Return (X, Y) of the center of cell containing provided text 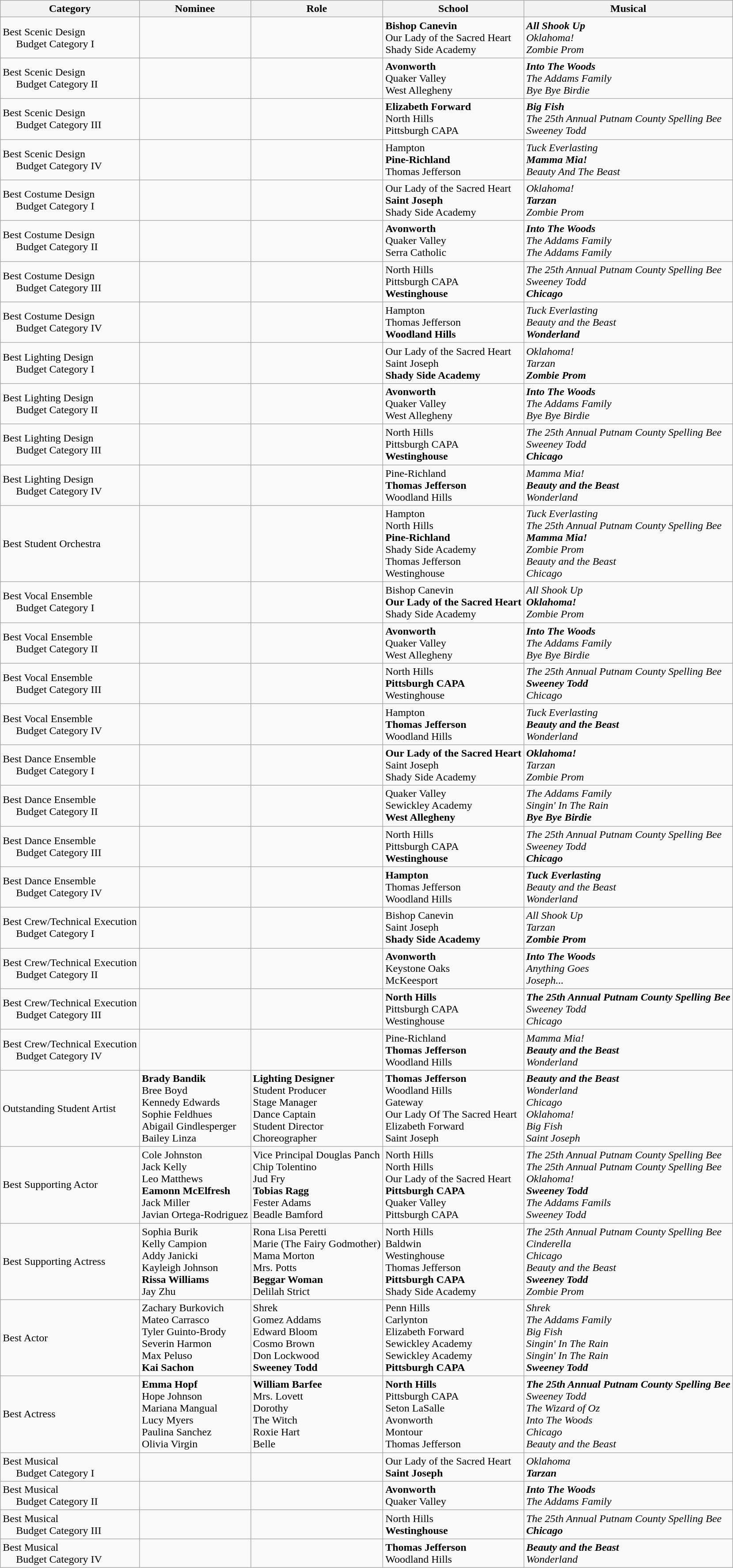
Best Crew/Technical Execution Budget Category III (70, 1009)
Best Crew/Technical Execution Budget Category IV (70, 1050)
Rona Lisa PerettiMarie (The Fairy Godmother)Mama MortonMrs. PottsBeggar WomanDelilah Strict (317, 1261)
Best Musical Budget Category III (70, 1525)
Into The WoodsAnything GoesJoseph... (628, 968)
Bishop CanevinSaint JosephShady Side Academy (453, 928)
North HillsWestinghouse (453, 1525)
Musical (628, 9)
Best Lighting Design Budget Category II (70, 403)
The 25th Annual Putnam County Spelling BeeCinderellaChicagoBeauty and the BeastSweeney ToddZombie Prom (628, 1261)
North HillsPittsburgh CAPASeton LaSalleAvonworthMontourThomas Jefferson (453, 1414)
Best Costume Design Budget Category IV (70, 322)
Thomas JeffersonWoodland HillsGatewayOur Lady Of The Sacred HeartElizabeth ForwardSaint Joseph (453, 1108)
Best Dance Ensemble Budget Category I (70, 765)
The 25th Annual Putnam County Spelling BeeSweeney ToddThe Wizard of OzInto The WoodsChicagoBeauty and the Beast (628, 1414)
Big FishThe 25th Annual Putnam County Spelling BeeSweeney Todd (628, 119)
Emma HopfHope JohnsonMariana MangualLucy MyersPaulina SanchezOlivia Virgin (195, 1414)
Best Scenic Design Budget Category III (70, 119)
Into The WoodsThe Addams FamilyThe Addams Family (628, 241)
ShrekGomez AddamsEdward BloomCosmo BrownDon LockwoodSweeney Todd (317, 1338)
Best Student Orchestra (70, 544)
Best Musical Budget Category II (70, 1496)
Best Costume Design Budget Category I (70, 200)
Best Costume Design Budget Category II (70, 241)
Category (70, 9)
Outstanding Student Artist (70, 1108)
The Addams FamilySingin' In The RainBye Bye Birdie (628, 806)
Best Actor (70, 1338)
Best Lighting Design Budget Category III (70, 444)
Zachary BurkovichMateo CarrascoTyler Guinto-BrodySeverin HarmonMax PelusoKai Sachon (195, 1338)
Nominee (195, 9)
Quaker ValleySewickley AcademyWest Allegheny (453, 806)
Best Scenic Design Budget Category IV (70, 160)
Best Crew/Technical Execution Budget Category II (70, 968)
Best Supporting Actor (70, 1184)
All Shook UpTarzanZombie Prom (628, 928)
School (453, 9)
Into The WoodsThe Addams Family (628, 1496)
Elizabeth ForwardNorth HillsPittsburgh CAPA (453, 119)
Beauty and the BeastWonderlandChicagoOklahoma!Big FishSaint Joseph (628, 1108)
HamptonPine-RichlandThomas Jefferson (453, 160)
Best Vocal Ensemble Budget Category III (70, 684)
Best Actress (70, 1414)
Penn HillsCarlyntonElizabeth ForwardSewickley AcademySewickley AcademyPittsburgh CAPA (453, 1338)
HamptonNorth HillsPine-RichlandShady Side AcademyThomas JeffersonWestinghouse (453, 544)
Sophia BurikKelly CampionAddy JanickiKayleigh JohnsonRissa WilliamsJay Zhu (195, 1261)
AvonworthKeystone OaksMcKeesport (453, 968)
North HillsBaldwinWestinghouseThomas JeffersonPittsburgh CAPAShady Side Academy (453, 1261)
Tuck EverlastingThe 25th Annual Putnam County Spelling BeeMamma Mia!Zombie PromBeauty and the BeastChicago (628, 544)
Best Dance Ensemble Budget Category III (70, 846)
Best Scenic Design Budget Category II (70, 78)
Role (317, 9)
Lighting DesignerStudent ProducerStage ManagerDance CaptainStudent DirectorChoreographer (317, 1108)
AvonworthQuaker ValleySerra Catholic (453, 241)
ShrekThe Addams FamilyBig FishSingin' In The RainSingin' In The RainSweeney Todd (628, 1338)
Beauty and the BeastWonderland (628, 1553)
Best Lighting Design Budget Category IV (70, 485)
Best Vocal Ensemble Budget Category I (70, 602)
Best Musical Budget Category IV (70, 1553)
Best Vocal Ensemble Budget Category IV (70, 724)
Best Supporting Actress (70, 1261)
AvonworthQuaker Valley (453, 1496)
Best Lighting Design Budget Category I (70, 363)
Best Costume Design Budget Category III (70, 282)
Our Lady of the Sacred HeartSaint Joseph (453, 1467)
Best Crew/Technical Execution Budget Category I (70, 928)
The 25th Annual Putnam County Spelling BeeChicago (628, 1525)
Tuck EverlastingMamma Mia!Beauty And The Beast (628, 160)
Cole JohnstonJack KellyLeo MatthewsEamonn McElfreshJack MillerJavian Ortega-Rodriguez (195, 1184)
Best Dance Ensemble Budget Category IV (70, 887)
Best Musical Budget Category I (70, 1467)
Best Dance Ensemble Budget Category II (70, 806)
Brady BandikBree BoydKennedy EdwardsSophie FeldhuesAbigail GindlespergerBailey Linza (195, 1108)
William BarfeeMrs. LovettDorothyThe WitchRoxie HartBelle (317, 1414)
Best Vocal Ensemble Budget Category II (70, 643)
Thomas JeffersonWoodland Hills (453, 1553)
OklahomaTarzan (628, 1467)
Best Scenic Design Budget Category I (70, 38)
Vice Principal Douglas PanchChip TolentinoJud FryTobias RaggFester AdamsBeadle Bamford (317, 1184)
The 25th Annual Putnam County Spelling BeeThe 25th Annual Putnam County Spelling BeeOklahoma!Sweeney ToddThe Addams FamilsSweeney Todd (628, 1184)
North HillsNorth HillsOur Lady of the Sacred HeartPittsburgh CAPAQuaker ValleyPittsburgh CAPA (453, 1184)
